Provide the [x, y] coordinate of the cell's center where the given text is located.  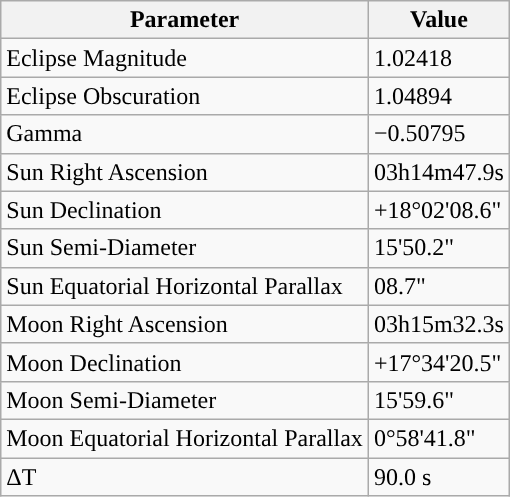
Moon Right Ascension [185, 324]
03h14m47.9s [438, 172]
Sun Declination [185, 210]
08.7" [438, 286]
Eclipse Magnitude [185, 58]
Moon Semi-Diameter [185, 400]
1.02418 [438, 58]
Sun Equatorial Horizontal Parallax [185, 286]
90.0 s [438, 477]
Sun Right Ascension [185, 172]
15'50.2" [438, 248]
03h15m32.3s [438, 324]
Gamma [185, 134]
15'59.6" [438, 400]
1.04894 [438, 96]
Parameter [185, 20]
Eclipse Obscuration [185, 96]
Sun Semi-Diameter [185, 248]
+17°34'20.5" [438, 362]
−0.50795 [438, 134]
ΔT [185, 477]
Value [438, 20]
Moon Declination [185, 362]
0°58'41.8" [438, 438]
Moon Equatorial Horizontal Parallax [185, 438]
+18°02'08.6" [438, 210]
